Extract the [x, y] coordinate from the center of the cell holding the provided text.  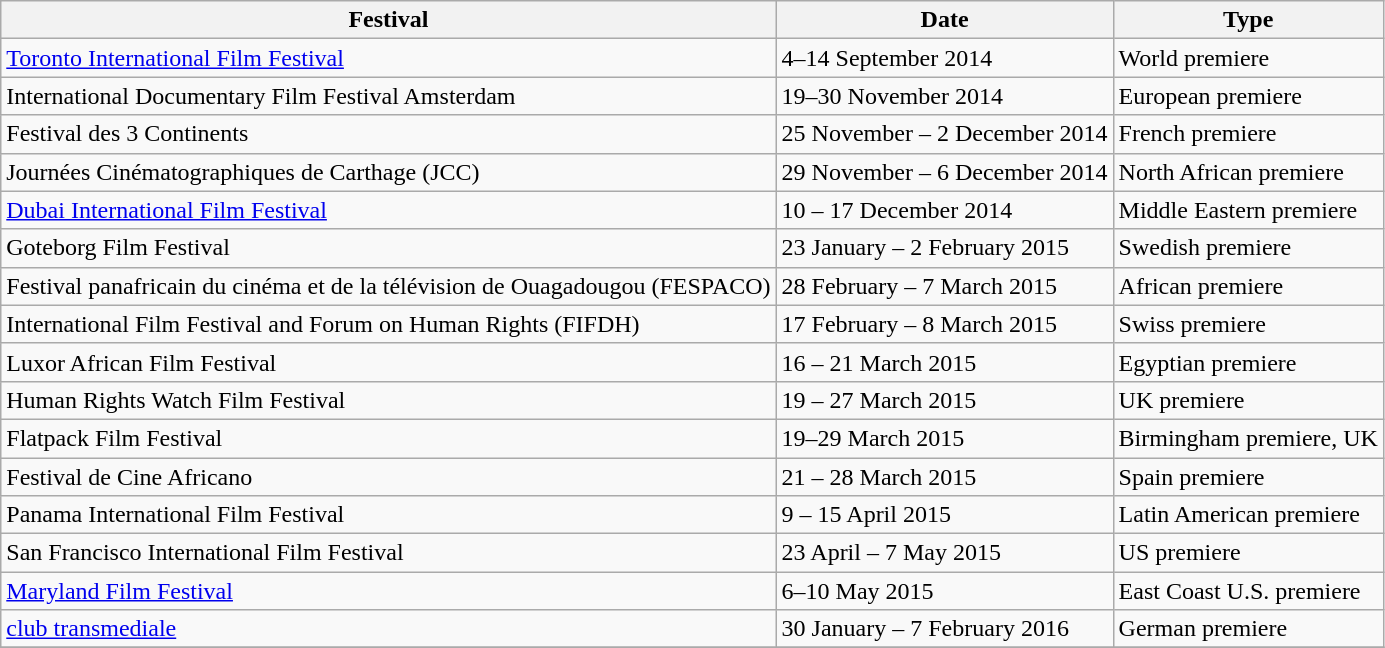
25 November – 2 December 2014 [944, 134]
Flatpack Film Festival [388, 438]
Human Rights Watch Film Festival [388, 400]
Luxor African Film Festival [388, 362]
US premiere [1248, 553]
Maryland Film Festival [388, 591]
North African premiere [1248, 172]
African premiere [1248, 286]
Festival panafricain du cinéma et de la télévision de Ouagadougou (FESPACO) [388, 286]
East Coast U.S. premiere [1248, 591]
Festival des 3 Continents [388, 134]
International Documentary Film Festival Amsterdam [388, 96]
German premiere [1248, 629]
European premiere [1248, 96]
International Film Festival and Forum on Human Rights (FIFDH) [388, 324]
16 – 21 March 2015 [944, 362]
World premiere [1248, 58]
Festival [388, 20]
Toronto International Film Festival [388, 58]
Panama International Film Festival [388, 515]
Latin American premiere [1248, 515]
Egyptian premiere [1248, 362]
19–29 March 2015 [944, 438]
UK premiere [1248, 400]
Swedish premiere [1248, 248]
club transmediale [388, 629]
Dubai International Film Festival [388, 210]
6–10 May 2015 [944, 591]
10 – 17 December 2014 [944, 210]
Goteborg Film Festival [388, 248]
Date [944, 20]
Type [1248, 20]
San Francisco International Film Festival [388, 553]
23 January – 2 February 2015 [944, 248]
21 – 28 March 2015 [944, 477]
23 April – 7 May 2015 [944, 553]
Birmingham premiere, UK [1248, 438]
17 February – 8 March 2015 [944, 324]
9 – 15 April 2015 [944, 515]
Spain premiere [1248, 477]
19–30 November 2014 [944, 96]
19 – 27 March 2015 [944, 400]
28 February – 7 March 2015 [944, 286]
Middle Eastern premiere [1248, 210]
Swiss premiere [1248, 324]
29 November – 6 December 2014 [944, 172]
Journées Cinématographiques de Carthage (JCC) [388, 172]
Festival de Cine Africano [388, 477]
30 January – 7 February 2016 [944, 629]
4–14 September 2014 [944, 58]
French premiere [1248, 134]
